Extract the [x, y] coordinate from the center of the cell holding the provided text.  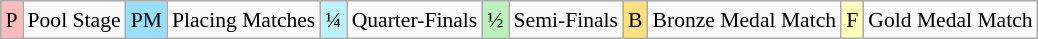
PM [146, 20]
P [11, 20]
Placing Matches [244, 20]
Pool Stage [74, 20]
½ [495, 20]
F [852, 20]
Gold Medal Match [950, 20]
Bronze Medal Match [745, 20]
B [636, 20]
Semi-Finals [566, 20]
¼ [333, 20]
Quarter-Finals [415, 20]
